Output the [X, Y] coordinate of the center of the cell containing the given text.  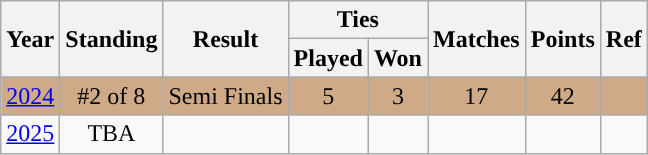
3 [398, 96]
42 [562, 96]
TBA [112, 134]
17 [477, 96]
Result [226, 39]
Year [30, 39]
Ties [358, 20]
Semi Finals [226, 96]
Won [398, 58]
Points [562, 39]
2025 [30, 134]
Matches [477, 39]
Ref [624, 39]
2024 [30, 96]
Standing [112, 39]
5 [328, 96]
#2 of 8 [112, 96]
Played [328, 58]
